Find where the given text appears and provide that cell's center as (X, Y) coordinate. 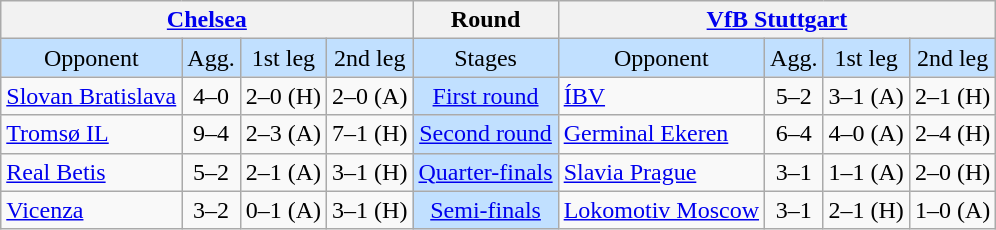
VfB Stuttgart (777, 20)
Slovan Bratislava (92, 96)
Chelsea (207, 20)
Slavia Prague (661, 172)
Germinal Ekeren (661, 134)
2–1 (A) (283, 172)
Semi-finals (486, 210)
3–1 (A) (866, 96)
Vicenza (92, 210)
4–0 (A) (866, 134)
1–0 (A) (952, 210)
ÍBV (661, 96)
2–3 (A) (283, 134)
Stages (486, 58)
4–0 (211, 96)
9–4 (211, 134)
1–1 (A) (866, 172)
0–1 (A) (283, 210)
Lokomotiv Moscow (661, 210)
6–4 (794, 134)
First round (486, 96)
Tromsø IL (92, 134)
7–1 (H) (370, 134)
3–2 (211, 210)
Real Betis (92, 172)
2–0 (A) (370, 96)
2–4 (H) (952, 134)
Quarter-finals (486, 172)
Round (486, 20)
Second round (486, 134)
